Extract the (X, Y) coordinate from the center of the cell holding the provided text.  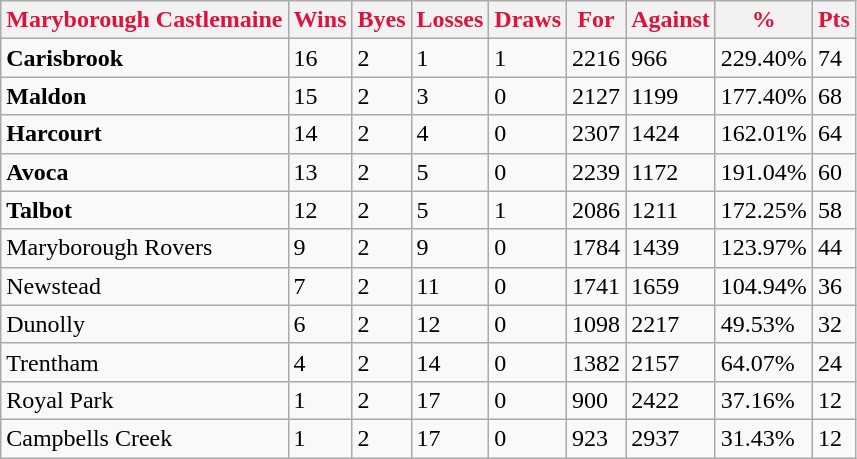
2217 (671, 324)
31.43% (764, 438)
11 (450, 286)
2422 (671, 400)
37.16% (764, 400)
15 (320, 96)
1211 (671, 210)
24 (834, 362)
44 (834, 248)
32 (834, 324)
229.40% (764, 58)
Dunolly (144, 324)
Maryborough Rovers (144, 248)
1199 (671, 96)
Draws (528, 20)
Maldon (144, 96)
123.97% (764, 248)
6 (320, 324)
49.53% (764, 324)
Losses (450, 20)
64 (834, 134)
3 (450, 96)
2239 (596, 172)
172.25% (764, 210)
2157 (671, 362)
900 (596, 400)
Newstead (144, 286)
Trentham (144, 362)
162.01% (764, 134)
Royal Park (144, 400)
2086 (596, 210)
58 (834, 210)
1424 (671, 134)
36 (834, 286)
60 (834, 172)
7 (320, 286)
966 (671, 58)
Wins (320, 20)
Harcourt (144, 134)
1784 (596, 248)
923 (596, 438)
2937 (671, 438)
1439 (671, 248)
Talbot (144, 210)
1172 (671, 172)
1382 (596, 362)
For (596, 20)
Carisbrook (144, 58)
13 (320, 172)
68 (834, 96)
16 (320, 58)
2127 (596, 96)
Avoca (144, 172)
1659 (671, 286)
177.40% (764, 96)
1741 (596, 286)
% (764, 20)
Campbells Creek (144, 438)
Maryborough Castlemaine (144, 20)
2307 (596, 134)
74 (834, 58)
104.94% (764, 286)
Byes (382, 20)
Against (671, 20)
64.07% (764, 362)
191.04% (764, 172)
1098 (596, 324)
2216 (596, 58)
Pts (834, 20)
